Determine the [x, y] coordinate at the center of the cell enclosing the given text.  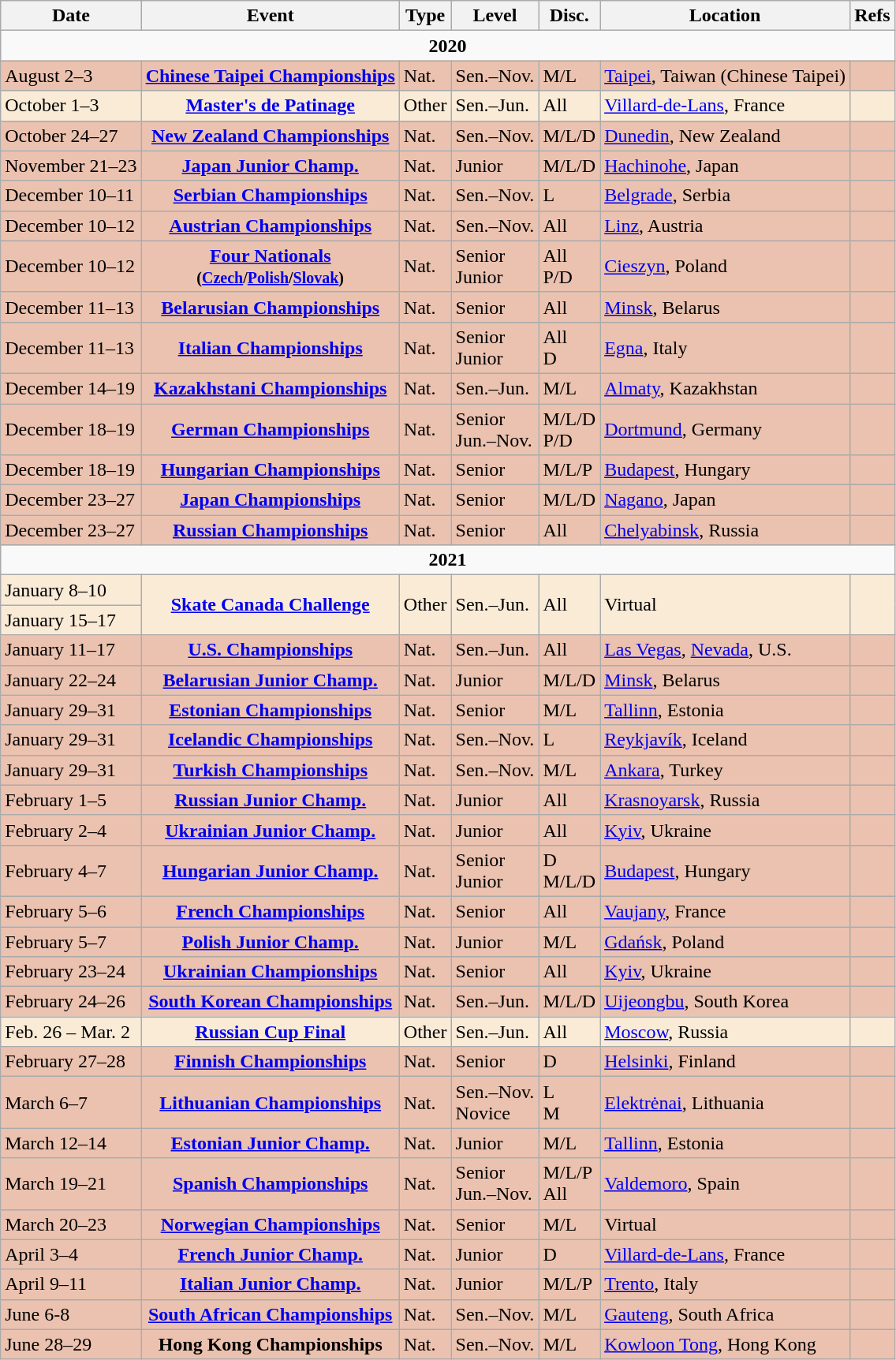
Russian Junior Champ. [270, 800]
French Junior Champ. [270, 1254]
February 1–5 [71, 800]
Disc. [569, 16]
January 8–10 [71, 590]
Valdemoro, Spain [726, 1183]
Reykjavík, Iceland [726, 740]
AllD [569, 347]
Italian Junior Champ. [270, 1284]
Gauteng, South Africa [726, 1314]
Skate Canada Challenge [270, 605]
Helsinki, Finland [726, 1062]
Hachinohe, Japan [726, 166]
January 11–17 [71, 650]
Italian Championships [270, 347]
Finnish Championships [270, 1062]
Moscow, Russia [726, 1032]
South Korean Championships [270, 1002]
Ankara, Turkey [726, 770]
Location [726, 16]
Vaujany, France [726, 911]
December 14–19 [71, 388]
December 10–11 [71, 196]
Feb. 26 – Mar. 2 [71, 1032]
LM [569, 1103]
March 6–7 [71, 1103]
Linz, Austria [726, 226]
Level [495, 16]
Belgrade, Serbia [726, 196]
June 6-8 [71, 1314]
U.S. Championships [270, 650]
Elektrėnai, Lithuania [726, 1103]
Norwegian Championships [270, 1224]
Kazakhstani Championships [270, 388]
January 22–24 [71, 680]
2021 [448, 560]
November 21–23 [71, 166]
February 24–26 [71, 1002]
Russian Championships [270, 530]
March 12–14 [71, 1143]
Lithuanian Championships [270, 1103]
February 5–6 [71, 911]
AllP/D [569, 267]
Belarusian Championships [270, 307]
Estonian Junior Champ. [270, 1143]
DM/L/D [569, 871]
New Zealand Championships [270, 136]
February 2–4 [71, 830]
Belarusian Junior Champ. [270, 680]
Austrian Championships [270, 226]
October 1–3 [71, 106]
Event [270, 16]
January 15–17 [71, 620]
Hungarian Junior Champ. [270, 871]
Estonian Championships [270, 710]
Cieszyn, Poland [726, 267]
Four Nationals (Czech/Polish/Slovak) [270, 267]
Chelyabinsk, Russia [726, 530]
Ukrainian Junior Champ. [270, 830]
Russian Cup Final [270, 1032]
M/L/DP/D [569, 429]
French Championships [270, 911]
Chinese Taipei Championships [270, 76]
Hong Kong Championships [270, 1344]
Sen.–Nov.Novice [495, 1103]
Trento, Italy [726, 1284]
Kowloon Tong, Hong Kong [726, 1344]
Dunedin, New Zealand [726, 136]
Uijeongbu, South Korea [726, 1002]
Japan Junior Champ. [270, 166]
Master's de Patinage [270, 106]
Refs [872, 16]
Turkish Championships [270, 770]
2020 [448, 46]
February 27–28 [71, 1062]
South African Championships [270, 1314]
Almaty, Kazakhstan [726, 388]
June 28–29 [71, 1344]
October 24–27 [71, 136]
Spanish Championships [270, 1183]
Hungarian Championships [270, 470]
Egna, Italy [726, 347]
March 20–23 [71, 1224]
Krasnoyarsk, Russia [726, 800]
Serbian Championships [270, 196]
Ukrainian Championships [270, 972]
Date [71, 16]
Las Vegas, Nevada, U.S. [726, 650]
February 4–7 [71, 871]
Polish Junior Champ. [270, 941]
Taipei, Taiwan (Chinese Taipei) [726, 76]
German Championships [270, 429]
Type [425, 16]
February 5–7 [71, 941]
Japan Championships [270, 500]
April 3–4 [71, 1254]
August 2–3 [71, 76]
March 19–21 [71, 1183]
Gdańsk, Poland [726, 941]
Nagano, Japan [726, 500]
April 9–11 [71, 1284]
Dortmund, Germany [726, 429]
February 23–24 [71, 972]
M/L/PAll [569, 1183]
Icelandic Championships [270, 740]
